Return [x, y] of the center of cell containing provided text 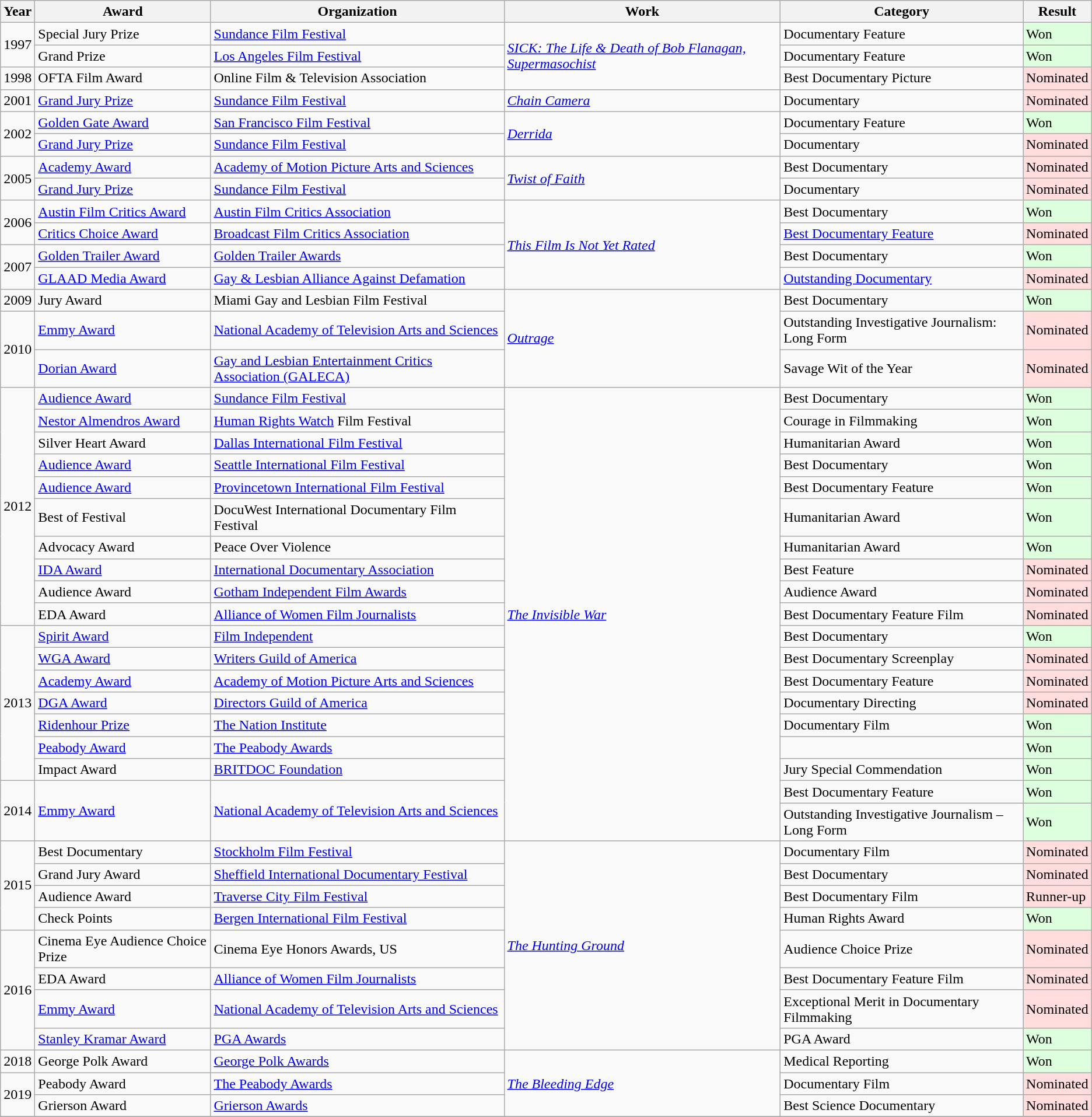
Derrida [642, 134]
Special Jury Prize [123, 34]
DocuWest International Documentary Film Festival [357, 517]
Broadcast Film Critics Association [357, 233]
The Invisible War [642, 614]
George Polk Awards [357, 1061]
OFTA Film Award [123, 78]
Critics Choice Award [123, 233]
Peace Over Violence [357, 547]
Bergen International Film Festival [357, 919]
Best Science Documentary [902, 1106]
Miami Gay and Lesbian Film Festival [357, 301]
International Documentary Association [357, 570]
IDA Award [123, 570]
Grand Jury Award [123, 874]
Sheffield International Documentary Festival [357, 874]
2012 [17, 507]
2015 [17, 885]
BRITDOC Foundation [357, 770]
Best Documentary Picture [902, 78]
Golden Trailer Awards [357, 256]
WGA Award [123, 658]
Category [902, 12]
1998 [17, 78]
2019 [17, 1095]
Documentary Directing [902, 703]
Directors Guild of America [357, 703]
George Polk Award [123, 1061]
Outstanding Documentary [902, 278]
2007 [17, 267]
Medical Reporting [902, 1061]
2013 [17, 703]
Provincetown International Film Festival [357, 487]
GLAAD Media Award [123, 278]
2002 [17, 134]
Check Points [123, 919]
2009 [17, 301]
SICK: The Life & Death of Bob Flanagan, Supermasochist [642, 56]
Austin Film Critics Award [123, 211]
Human Rights Watch Film Festival [357, 421]
Outstanding Investigative Journalism: Long Form [902, 330]
Jury Special Commendation [902, 770]
Grierson Awards [357, 1106]
Stockholm Film Festival [357, 852]
2010 [17, 350]
Outstanding Investigative Journalism – Long Form [902, 822]
Exceptional Merit in Documentary Filmmaking [902, 1008]
Spirit Award [123, 636]
Chain Camera [642, 100]
Human Rights Award [902, 919]
Online Film & Television Association [357, 78]
Nestor Almendros Award [123, 421]
Best Documentary Screenplay [902, 658]
Outrage [642, 338]
Ridenhour Prize [123, 725]
Traverse City Film Festival [357, 896]
Twist of Faith [642, 178]
Grierson Award [123, 1106]
Impact Award [123, 770]
San Francisco Film Festival [357, 123]
Result [1058, 12]
Golden Trailer Award [123, 256]
Best of Festival [123, 517]
Jury Award [123, 301]
Golden Gate Award [123, 123]
The Nation Institute [357, 725]
Cinema Eye Honors Awards, US [357, 949]
Writers Guild of America [357, 658]
Dorian Award [123, 369]
Runner-up [1058, 896]
Gay and Lesbian Entertainment Critics Association (GALECA) [357, 369]
Year [17, 12]
1997 [17, 45]
Seattle International Film Festival [357, 465]
2014 [17, 811]
Gotham Independent Film Awards [357, 592]
Gay & Lesbian Alliance Against Defamation [357, 278]
DGA Award [123, 703]
Award [123, 12]
Advocacy Award [123, 547]
Savage Wit of the Year [902, 369]
PGA Award [902, 1039]
The Bleeding Edge [642, 1083]
Film Independent [357, 636]
2006 [17, 222]
2001 [17, 100]
Organization [357, 12]
2005 [17, 178]
This Film Is Not Yet Rated [642, 245]
Best Documentary Film [902, 896]
Stanley Kramar Award [123, 1039]
Work [642, 12]
Austin Film Critics Association [357, 211]
PGA Awards [357, 1039]
Silver Heart Award [123, 443]
2016 [17, 990]
Cinema Eye Audience Choice Prize [123, 949]
Audience Choice Prize [902, 949]
Los Angeles Film Festival [357, 56]
Grand Prize [123, 56]
Dallas International Film Festival [357, 443]
2018 [17, 1061]
The Hunting Ground [642, 945]
Best Feature [902, 570]
Courage in Filmmaking [902, 421]
